Output the (X, Y) coordinate of the center of the cell containing the given text.  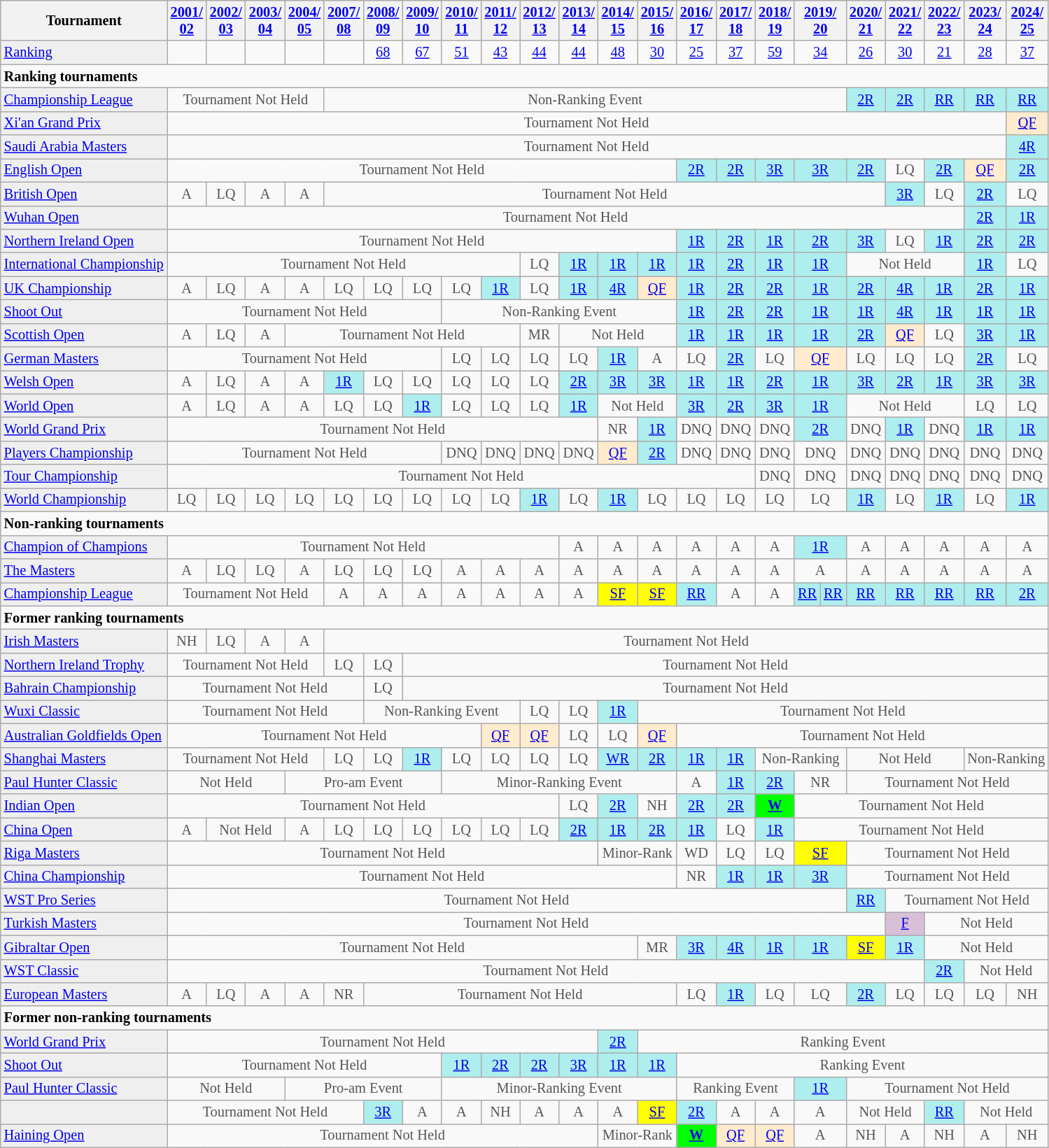
English Open (84, 170)
2014/15 (618, 20)
Ranking tournaments (525, 76)
51 (461, 52)
European Masters (84, 994)
Turkish Masters (84, 923)
2012/13 (539, 20)
World Championship (84, 499)
2016/17 (696, 20)
Players Championship (84, 453)
German Masters (84, 359)
Bahrain Championship (84, 688)
2008/09 (383, 20)
Shanghai Masters (84, 759)
2022/23 (944, 20)
World Open (84, 406)
2003/04 (265, 20)
Non-ranking tournaments (525, 523)
Wuhan Open (84, 218)
Tour Championship (84, 476)
WR (618, 759)
2010/11 (461, 20)
2017/18 (735, 20)
Ranking (84, 52)
28 (985, 52)
Irish Masters (84, 641)
48 (618, 52)
Northern Ireland Open (84, 241)
China Open (84, 830)
2021/22 (905, 20)
68 (383, 52)
WD (696, 853)
2007/08 (344, 20)
The Masters (84, 570)
Saudi Arabia Masters (84, 147)
China Championship (84, 877)
2020/21 (866, 20)
43 (501, 52)
Welsh Open (84, 382)
International Championship (84, 264)
2009/10 (422, 20)
F (905, 923)
21 (944, 52)
WST Pro Series (84, 900)
2018/19 (775, 20)
Northern Ireland Trophy (84, 665)
2002/03 (226, 20)
25 (696, 52)
Former non-ranking tournaments (525, 1018)
Champion of Champions (84, 547)
26 (866, 52)
Xi'an Grand Prix (84, 123)
Riga Masters (84, 853)
Former ranking tournaments (525, 618)
2015/16 (657, 20)
2019/20 (820, 20)
Indian Open (84, 806)
2011/12 (501, 20)
59 (775, 52)
Tournament (84, 20)
Haining Open (84, 1135)
34 (820, 52)
2023/24 (985, 20)
2001/02 (187, 20)
WST Classic (84, 971)
67 (422, 52)
2013/14 (579, 20)
2024/25 (1027, 20)
Scottish Open (84, 335)
Gibraltar Open (84, 947)
British Open (84, 194)
2004/05 (304, 20)
Wuxi Classic (84, 711)
Australian Goldfields Open (84, 735)
UK Championship (84, 288)
